For the text-containing cell, return its midpoint in (X, Y) coordinate format. 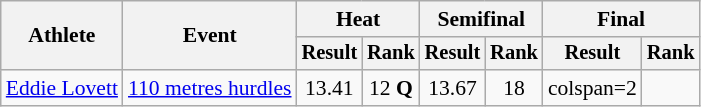
18 (514, 88)
13.41 (330, 88)
Semifinal (482, 19)
13.67 (453, 88)
Athlete (62, 36)
Heat (358, 19)
colspan=2 (592, 88)
Eddie Lovett (62, 88)
Final (622, 19)
Event (210, 36)
110 metres hurdles (210, 88)
12 Q (391, 88)
